Determine the (x, y) coordinate at the center of the cell enclosing the given text.  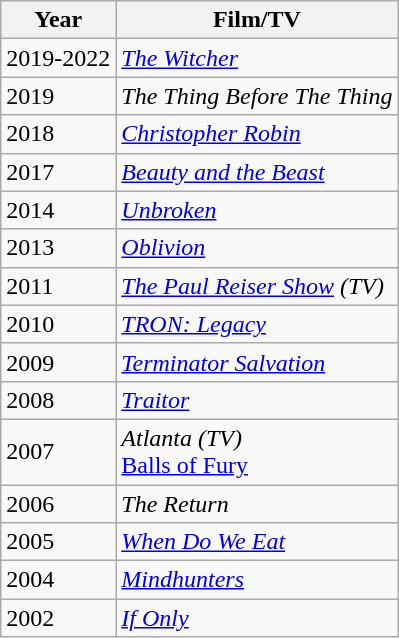
2011 (58, 286)
Year (58, 20)
The Paul Reiser Show (TV) (257, 286)
2018 (58, 134)
Unbroken (257, 210)
TRON: Legacy (257, 324)
When Do We Eat (257, 542)
2006 (58, 503)
Beauty and the Beast (257, 172)
2005 (58, 542)
2002 (58, 618)
2019 (58, 96)
2004 (58, 580)
The Thing Before The Thing (257, 96)
Mindhunters (257, 580)
2007 (58, 452)
Oblivion (257, 248)
Film/TV (257, 20)
2008 (58, 400)
The Return (257, 503)
2010 (58, 324)
2013 (58, 248)
Atlanta (TV)Balls of Fury (257, 452)
2017 (58, 172)
The Witcher (257, 58)
Terminator Salvation (257, 362)
2014 (58, 210)
If Only (257, 618)
2009 (58, 362)
Traitor (257, 400)
Christopher Robin (257, 134)
2019-2022 (58, 58)
